Extract the (x, y) coordinate from the center of the cell holding the provided text.  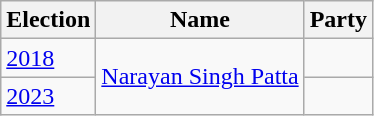
Election (48, 20)
2018 (48, 58)
Name (200, 20)
2023 (48, 96)
Party (338, 20)
Narayan Singh Patta (200, 77)
